From the cell containing the given text, extract its center point as (x, y) coordinate. 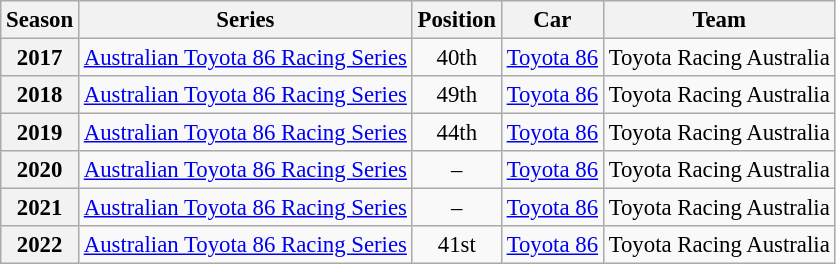
41st (456, 245)
Team (719, 20)
Position (456, 20)
Car (552, 20)
2022 (40, 245)
44th (456, 133)
2020 (40, 170)
40th (456, 58)
2019 (40, 133)
2017 (40, 58)
Series (245, 20)
2018 (40, 95)
49th (456, 95)
Season (40, 20)
2021 (40, 208)
